Return [x, y] of the center of cell containing provided text 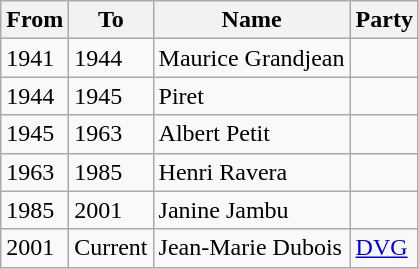
Party [384, 20]
Albert Petit [252, 134]
Henri Ravera [252, 172]
Jean-Marie Dubois [252, 248]
Maurice Grandjean [252, 58]
From [35, 20]
1941 [35, 58]
Piret [252, 96]
Name [252, 20]
To [111, 20]
Janine Jambu [252, 210]
Current [111, 248]
DVG [384, 248]
